Output the (x, y) coordinate of the center of the cell containing the given text.  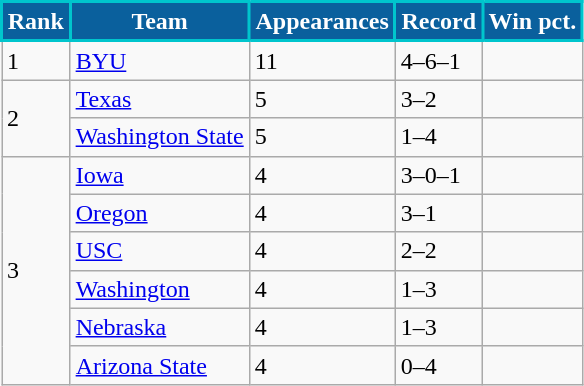
Washington State (160, 137)
Washington (160, 289)
BYU (160, 60)
0–4 (438, 365)
Win pct. (532, 22)
3–1 (438, 213)
Oregon (160, 213)
Nebraska (160, 327)
2–2 (438, 251)
USC (160, 251)
3–0–1 (438, 175)
Arizona State (160, 365)
1 (36, 60)
Texas (160, 99)
Team (160, 22)
Appearances (322, 22)
Record (438, 22)
11 (322, 60)
1–4 (438, 137)
3–2 (438, 99)
Rank (36, 22)
Iowa (160, 175)
2 (36, 118)
4–6–1 (438, 60)
3 (36, 270)
